Locate the cell with the specified text and output its [X, Y] center coordinate. 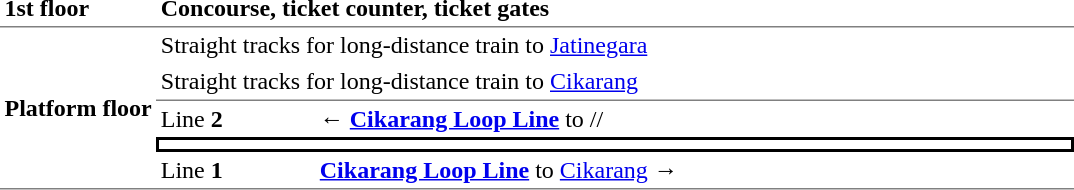
← Cikarang Loop Line to // [694, 119]
Cikarang Loop Line to Cikarang → [694, 171]
Platform floor [78, 108]
Line 2 [236, 119]
Line 1 [236, 171]
Straight tracks for long-distance train to Cikarang [615, 82]
Straight tracks for long-distance train to Jatinegara [615, 45]
